Scan for the cell matching the given text and deliver its [X, Y] coordinate at center. 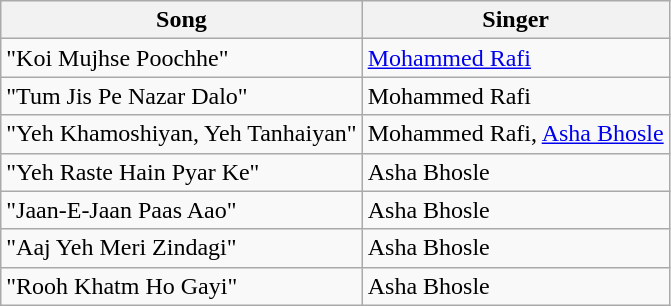
"Yeh Raste Hain Pyar Ke" [182, 172]
"Tum Jis Pe Nazar Dalo" [182, 96]
"Yeh Khamoshiyan, Yeh Tanhaiyan" [182, 134]
Song [182, 20]
Mohammed Rafi, Asha Bhosle [516, 134]
"Koi Mujhse Poochhe" [182, 58]
"Aaj Yeh Meri Zindagi" [182, 248]
"Jaan-E-Jaan Paas Aao" [182, 210]
Singer [516, 20]
"Rooh Khatm Ho Gayi" [182, 286]
